Find where the given text appears and provide that cell's center as [x, y] coordinate. 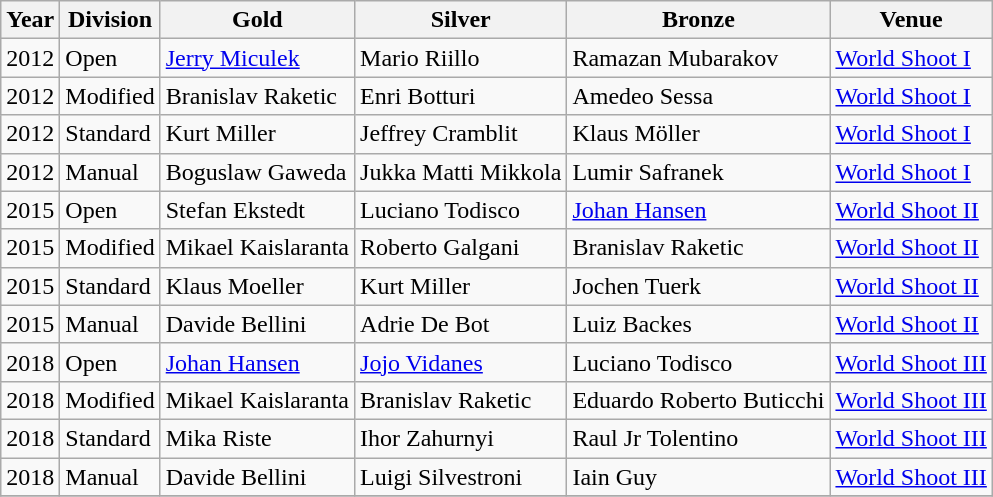
Roberto Galgani [461, 248]
Venue [911, 20]
Division [110, 20]
Jochen Tuerk [698, 286]
Boguslaw Gaweda [257, 172]
Iain Guy [698, 477]
Raul Jr Tolentino [698, 438]
Eduardo Roberto Buticchi [698, 400]
Lumir Safranek [698, 172]
Jukka Matti Mikkola [461, 172]
Enri Botturi [461, 96]
Ihor Zahurnyi [461, 438]
Jojo Vidanes [461, 362]
Ramazan Mubarakov [698, 58]
Year [30, 20]
Luiz Backes [698, 324]
Mario Riillo [461, 58]
Luigi Silvestroni [461, 477]
Adrie De Bot [461, 324]
Stefan Ekstedt [257, 210]
Gold [257, 20]
Jerry Miculek [257, 58]
Jeffrey Cramblit [461, 134]
Mika Riste [257, 438]
Bronze [698, 20]
Klaus Möller [698, 134]
Silver [461, 20]
Amedeo Sessa [698, 96]
Klaus Moeller [257, 286]
